Locate the cell with the specified text and output its [x, y] center coordinate. 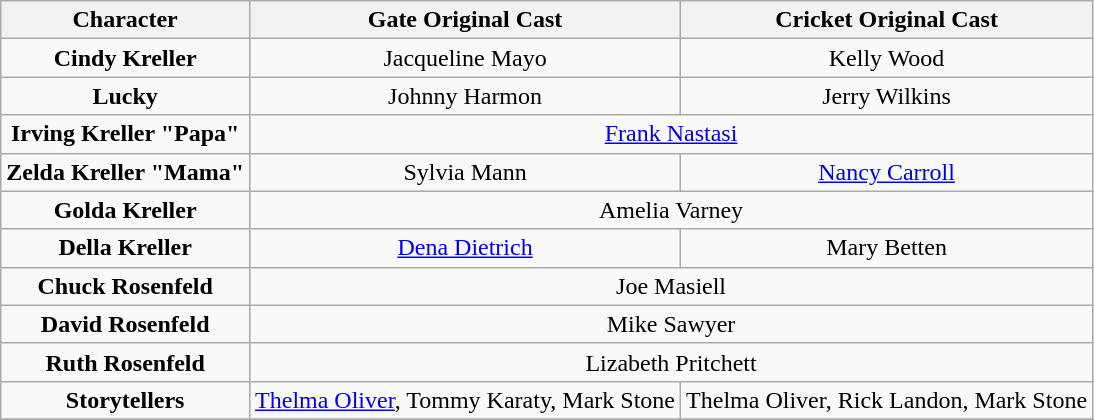
Thelma Oliver, Tommy Karaty, Mark Stone [466, 400]
Nancy Carroll [887, 172]
Storytellers [126, 400]
Lizabeth Pritchett [672, 362]
Sylvia Mann [466, 172]
Jacqueline Mayo [466, 58]
Gate Original Cast [466, 20]
Character [126, 20]
Ruth Rosenfeld [126, 362]
Mike Sawyer [672, 324]
Della Kreller [126, 248]
Dena Dietrich [466, 248]
Mary Betten [887, 248]
Kelly Wood [887, 58]
Cricket Original Cast [887, 20]
Zelda Kreller "Mama" [126, 172]
Amelia Varney [672, 210]
Joe Masiell [672, 286]
David Rosenfeld [126, 324]
Frank Nastasi [672, 134]
Johnny Harmon [466, 96]
Irving Kreller "Papa" [126, 134]
Cindy Kreller [126, 58]
Jerry Wilkins [887, 96]
Chuck Rosenfeld [126, 286]
Golda Kreller [126, 210]
Lucky [126, 96]
Thelma Oliver, Rick Landon, Mark Stone [887, 400]
